Provide the [X, Y] coordinate of the cell's center where the given text is located.  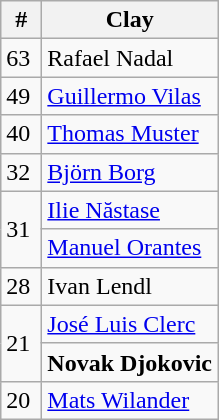
Manuel Orantes [130, 248]
Thomas Muster [130, 134]
Mats Wilander [130, 400]
Ivan Lendl [130, 286]
# [22, 20]
49 [22, 96]
63 [22, 58]
Novak Djokovic [130, 362]
28 [22, 286]
40 [22, 134]
31 [22, 229]
Björn Borg [130, 172]
Guillermo Vilas [130, 96]
Ilie Năstase [130, 210]
José Luis Clerc [130, 324]
Rafael Nadal [130, 58]
21 [22, 343]
32 [22, 172]
20 [22, 400]
Clay [130, 20]
